Output the [x, y] coordinate of the center of the cell containing the given text.  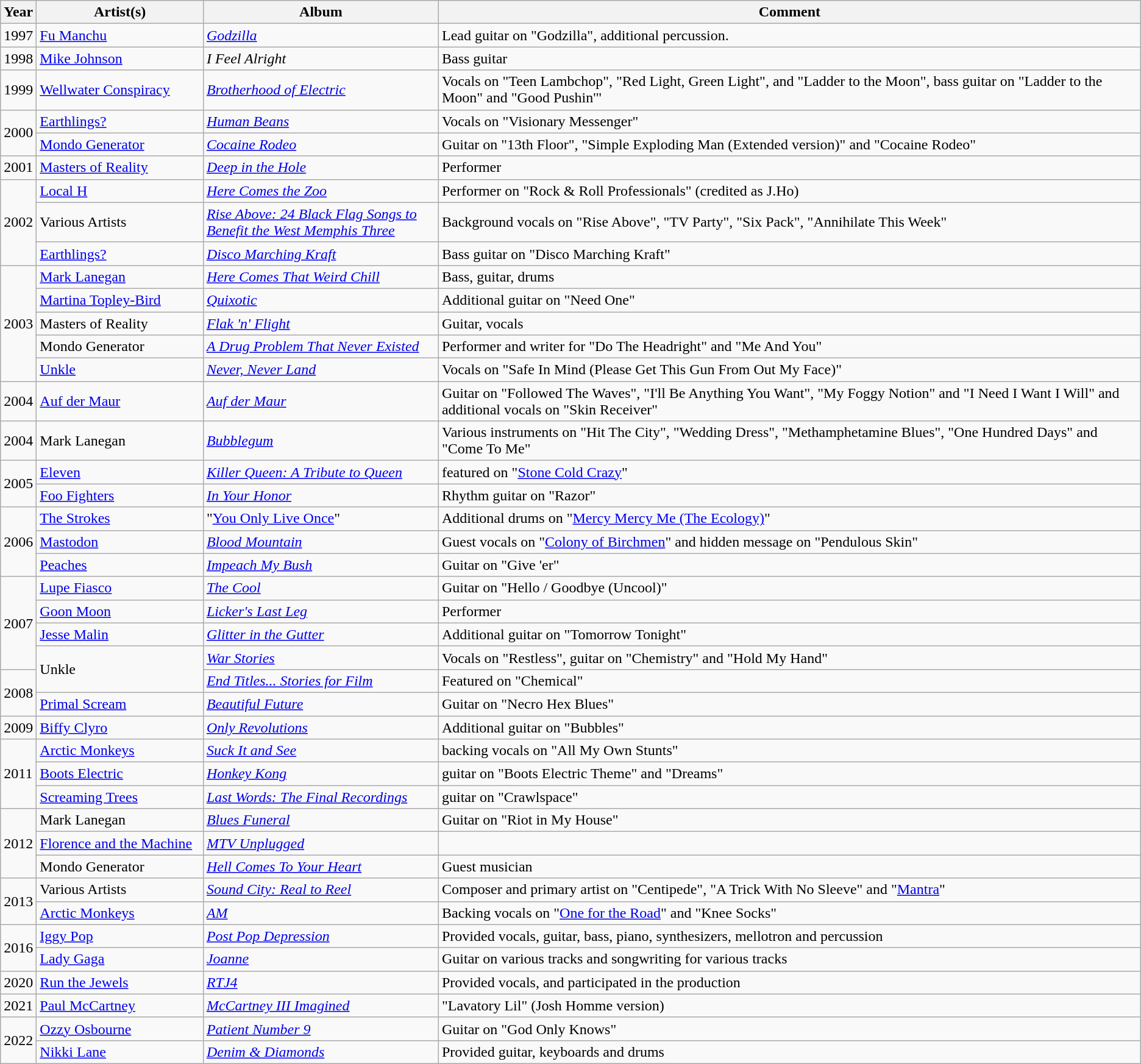
Performer and writer for "Do The Headright" and "Me And You" [789, 347]
Eleven [120, 472]
Licker's Last Leg [321, 611]
2009 [18, 727]
Vocals on "Restless", guitar on "Chemistry" and "Hold My Hand" [789, 658]
Guest musician [789, 867]
backing vocals on "All My Own Stunts" [789, 751]
Here Comes That Weird Chill [321, 277]
Lead guitar on "Godzilla", additional percussion. [789, 35]
Glitter in the Gutter [321, 634]
1999 [18, 90]
Guitar on "13th Floor", "Simple Exploding Man (Extended version)" and "Cocaine Rodeo" [789, 144]
Additional guitar on "Bubbles" [789, 727]
Comment [789, 12]
Here Comes the Zoo [321, 191]
Bass guitar [789, 59]
2008 [18, 692]
Cocaine Rodeo [321, 144]
2000 [18, 133]
Killer Queen: A Tribute to Queen [321, 472]
Never, Never Land [321, 370]
Performer on "Rock & Roll Professionals" (credited as J.Ho) [789, 191]
Vocals on "Visionary Messenger" [789, 121]
Album [321, 12]
Lupe Fiasco [120, 588]
Rhythm guitar on "Razor" [789, 495]
Flak 'n' Flight [321, 324]
MTV Unplugged [321, 843]
Denim & Diamonds [321, 1052]
guitar on "Boots Electric Theme" and "Dreams" [789, 774]
2006 [18, 542]
featured on "Stone Cold Crazy" [789, 472]
Guest vocals on "Colony of Birchmen" and hidden message on "Pendulous Skin" [789, 542]
2021 [18, 1005]
Blood Mountain [321, 542]
Brotherhood of Electric [321, 90]
War Stories [321, 658]
Screaming Trees [120, 797]
Only Revolutions [321, 727]
Disco Marching Kraft [321, 254]
Jesse Malin [120, 634]
Various instruments on "Hit The City", "Wedding Dress", "Methamphetamine Blues", "One Hundred Days" and "Come To Me" [789, 441]
2013 [18, 901]
Beautiful Future [321, 704]
AM [321, 913]
Patient Number 9 [321, 1029]
Mastodon [120, 542]
Last Words: The Final Recordings [321, 797]
Suck It and See [321, 751]
Vocals on "Teen Lambchop", "Red Light, Green Light", and "Ladder to the Moon", bass guitar on "Ladder to the Moon" and "Good Pushin'" [789, 90]
2020 [18, 982]
Guitar on "Necro Hex Blues" [789, 704]
Godzilla [321, 35]
Additional guitar on "Need One" [789, 300]
Martina Topley-Bird [120, 300]
Biffy Clyro [120, 727]
guitar on "Crawlspace" [789, 797]
Backing vocals on "One for the Road" and "Knee Socks" [789, 913]
Guitar on various tracks and songwriting for various tracks [789, 959]
2007 [18, 623]
Ozzy Osbourne [120, 1029]
McCartney III Imagined [321, 1005]
Rise Above: 24 Black Flag Songs to Benefit the West Memphis Three [321, 222]
Local H [120, 191]
2005 [18, 484]
Guitar on "God Only Knows" [789, 1029]
Bass, guitar, drums [789, 277]
Provided guitar, keyboards and drums [789, 1052]
Impeach My Bush [321, 565]
"You Only Live Once" [321, 519]
Background vocals on "Rise Above", "TV Party", "Six Pack", "Annihilate This Week" [789, 222]
Vocals on "Safe In Mind (Please Get This Gun From Out My Face)" [789, 370]
Bass guitar on "Disco Marching Kraft" [789, 254]
Composer and primary artist on "Centipede", "A Trick With No Sleeve" and "Mantra" [789, 890]
Foo Fighters [120, 495]
Sound City: Real to Reel [321, 890]
Artist(s) [120, 12]
Guitar on "Hello / Goodbye (Uncool)" [789, 588]
Guitar on "Riot in My House" [789, 820]
2012 [18, 843]
1997 [18, 35]
Nikki Lane [120, 1052]
Fu Manchu [120, 35]
Guitar, vocals [789, 324]
Year [18, 12]
Provided vocals, guitar, bass, piano, synthesizers, mellotron and percussion [789, 936]
A Drug Problem That Never Existed [321, 347]
Mike Johnson [120, 59]
Additional drums on "Mercy Mercy Me (The Ecology)" [789, 519]
Lady Gaga [120, 959]
Honkey Kong [321, 774]
RTJ4 [321, 982]
In Your Honor [321, 495]
2022 [18, 1040]
Run the Jewels [120, 982]
Deep in the Hole [321, 168]
Featured on "Chemical" [789, 681]
Boots Electric [120, 774]
Primal Scream [120, 704]
Post Pop Depression [321, 936]
Provided vocals, and participated in the production [789, 982]
Additional guitar on "Tomorrow Tonight" [789, 634]
Blues Funeral [321, 820]
The Cool [321, 588]
Paul McCartney [120, 1005]
Wellwater Conspiracy [120, 90]
Human Beans [321, 121]
Bubblegum [321, 441]
2001 [18, 168]
End Titles... Stories for Film [321, 681]
Guitar on "Give 'er" [789, 565]
Quixotic [321, 300]
Iggy Pop [120, 936]
Goon Moon [120, 611]
1998 [18, 59]
Peaches [120, 565]
Guitar on "Followed The Waves", "I'll Be Anything You Want", "My Foggy Notion" and "I Need I Want I Will" and additional vocals on "Skin Receiver" [789, 401]
Joanne [321, 959]
I Feel Alright [321, 59]
"Lavatory Lil" (Josh Homme version) [789, 1005]
Florence and the Machine [120, 843]
2002 [18, 222]
2011 [18, 774]
The Strokes [120, 519]
Hell Comes To Your Heart [321, 867]
2003 [18, 323]
2016 [18, 948]
